For the text-containing cell, return its midpoint in (x, y) coordinate format. 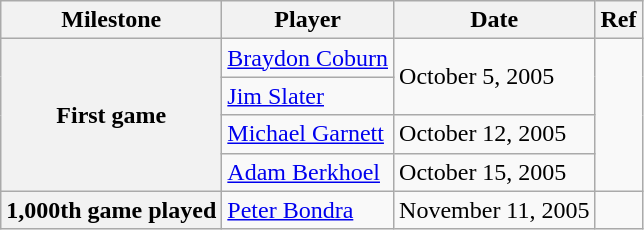
Milestone (112, 20)
Date (494, 20)
October 15, 2005 (494, 172)
Jim Slater (308, 96)
Ref (618, 20)
Player (308, 20)
November 11, 2005 (494, 210)
1,000th game played (112, 210)
Braydon Coburn (308, 58)
October 5, 2005 (494, 77)
October 12, 2005 (494, 134)
Adam Berkhoel (308, 172)
Michael Garnett (308, 134)
Peter Bondra (308, 210)
First game (112, 115)
